Provide the (x, y) coordinate of the cell's center where the given text is located.  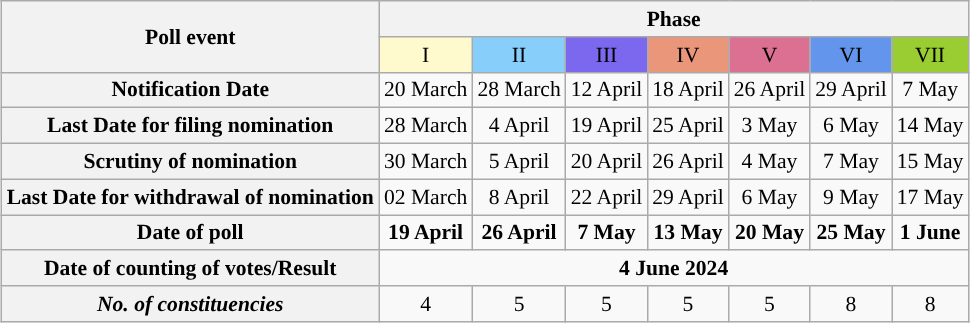
15 May (930, 161)
20 March (426, 90)
Notification Date (190, 90)
1 June (930, 232)
IV (688, 54)
III (606, 54)
4 June 2024 (674, 268)
3 May (770, 126)
20 May (770, 232)
13 May (688, 232)
4 May (770, 161)
II (518, 54)
Scrutiny of nomination (190, 161)
18 April (688, 90)
12 April (606, 90)
14 May (930, 126)
Last Date for withdrawal of nomination (190, 197)
8 April (518, 197)
4 (426, 304)
9 May (850, 197)
V (770, 54)
5 April (518, 161)
4 April (518, 126)
Last Date for filing nomination (190, 126)
20 April (606, 161)
02 March (426, 197)
30 March (426, 161)
Date of poll (190, 232)
25 May (850, 232)
Poll event (190, 36)
Date of counting of votes/Result (190, 268)
No. of constituencies (190, 304)
VI (850, 54)
22 April (606, 197)
VII (930, 54)
25 April (688, 126)
17 May (930, 197)
I (426, 54)
Phase (674, 19)
